Pinpoint the cell where the given text exists, returning its (x, y) midpoint coordinate. 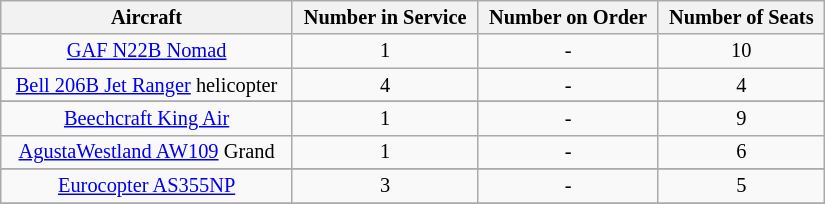
Number of Seats (741, 17)
Aircraft (147, 17)
Number on Order (568, 17)
9 (741, 118)
10 (741, 51)
Number in Service (384, 17)
Eurocopter AS355NP (147, 186)
AgustaWestland AW109 Grand (147, 152)
GAF N22B Nomad (147, 51)
5 (741, 186)
3 (384, 186)
6 (741, 152)
Bell 206B Jet Ranger helicopter (147, 85)
Beechcraft King Air (147, 118)
